Scan for the cell matching the given text and deliver its (x, y) coordinate at center. 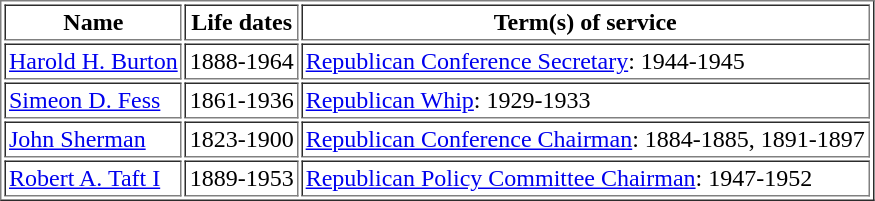
Republican Conference Secretary: 1944-1945 (585, 62)
John Sherman (93, 140)
Republican Whip: 1929-1933 (585, 100)
Republican Policy Committee Chairman: 1947-1952 (585, 178)
Name (93, 22)
1889-1953 (242, 178)
1888-1964 (242, 62)
1823-1900 (242, 140)
Simeon D. Fess (93, 100)
Life dates (242, 22)
1861-1936 (242, 100)
Harold H. Burton (93, 62)
Robert A. Taft I (93, 178)
Term(s) of service (585, 22)
Republican Conference Chairman: 1884-1885, 1891-1897 (585, 140)
